Find where the given text appears and provide that cell's center as (x, y) coordinate. 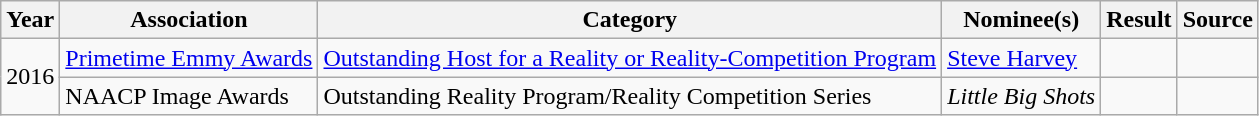
Outstanding Host for a Reality or Reality-Competition Program (630, 58)
Outstanding Reality Program/Reality Competition Series (630, 96)
Category (630, 20)
Primetime Emmy Awards (189, 58)
Source (1218, 20)
2016 (30, 77)
Steve Harvey (1022, 58)
Result (1139, 20)
Year (30, 20)
NAACP Image Awards (189, 96)
Nominee(s) (1022, 20)
Little Big Shots (1022, 96)
Association (189, 20)
